From the cell containing the given text, extract its center point as (x, y) coordinate. 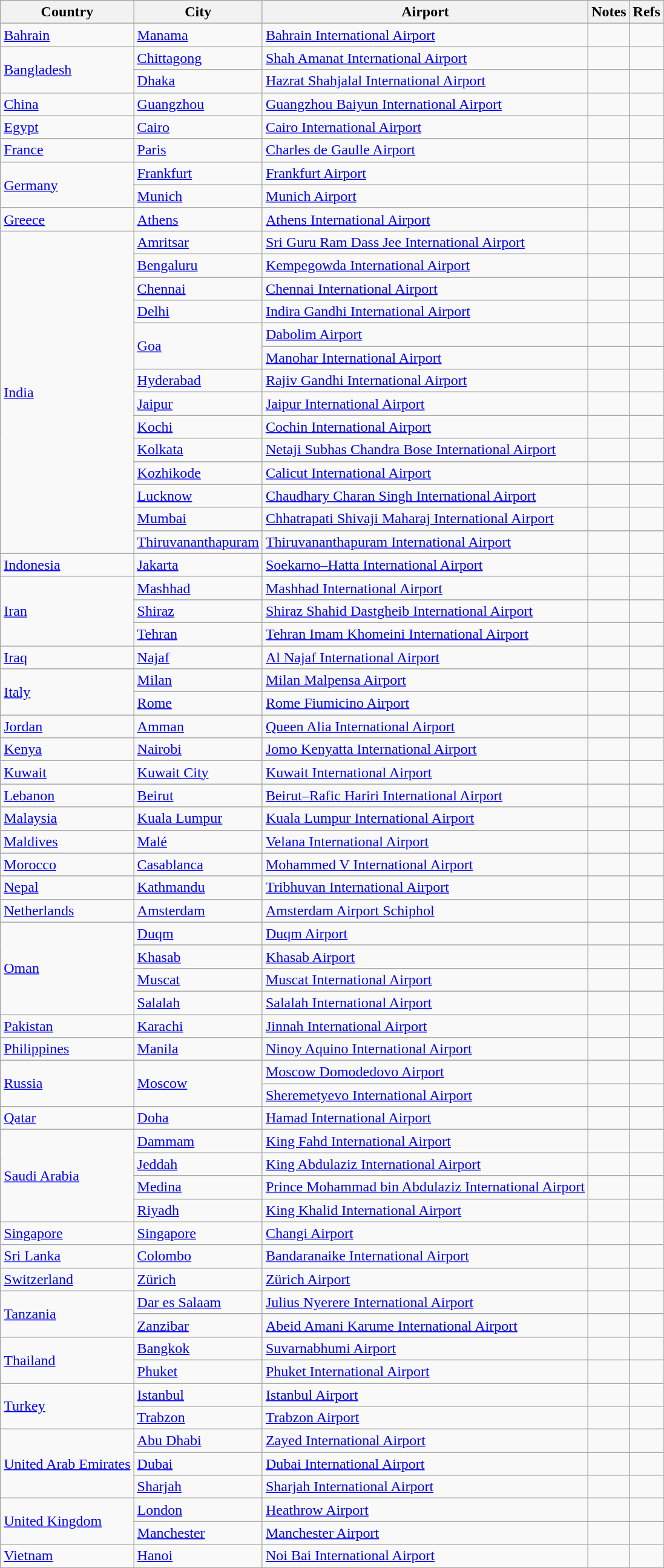
Kuwait International Airport (425, 772)
Manama (198, 35)
Manila (198, 1049)
Jinnah International Airport (425, 1026)
Pakistan (67, 1026)
Karachi (198, 1026)
Goa (198, 346)
Soekarno–Hatta International Airport (425, 565)
Bandaranaike International Airport (425, 1256)
Thiruvananthapuram International Airport (425, 542)
Sri Guru Ram Dass Jee International Airport (425, 242)
Trabzon (198, 1418)
Dubai International Airport (425, 1464)
Dammam (198, 1141)
King Fahd International Airport (425, 1141)
Athens (198, 219)
Milan (198, 680)
Tanzania (67, 1314)
Abu Dhabi (198, 1441)
Shiraz (198, 611)
Duqm (198, 934)
Turkey (67, 1406)
Mohammed V International Airport (425, 865)
Jordan (67, 726)
Sharjah International Airport (425, 1487)
Delhi (198, 312)
Russia (67, 1084)
Dhaka (198, 81)
Zürich (198, 1279)
Abeid Amani Karume International Airport (425, 1325)
Calicut International Airport (425, 473)
Velana International Airport (425, 842)
Zanzibar (198, 1325)
Dar es Salaam (198, 1302)
Kuwait City (198, 772)
Colombo (198, 1256)
Greece (67, 219)
Rajiv Gandhi International Airport (425, 381)
Hamad International Airport (425, 1118)
Malé (198, 842)
Kenya (67, 749)
Phuket International Airport (425, 1371)
Sharjah (198, 1487)
Dubai (198, 1464)
Bangkok (198, 1348)
Shiraz Shahid Dastgheib International Airport (425, 611)
Mumbai (198, 519)
Kochi (198, 427)
Chennai International Airport (425, 289)
Manohar International Airport (425, 358)
London (198, 1510)
Moscow Domodedovo Airport (425, 1072)
Duqm Airport (425, 934)
Beirut–Rafic Hariri International Airport (425, 796)
United Arab Emirates (67, 1464)
Rome Fiumicino Airport (425, 703)
Athens International Airport (425, 219)
King Khalid International Airport (425, 1210)
Ninoy Aquino International Airport (425, 1049)
Indonesia (67, 565)
Muscat International Airport (425, 980)
Istanbul Airport (425, 1394)
Moscow (198, 1084)
Notes (609, 12)
Munich (198, 196)
Salalah (198, 1003)
Changi Airport (425, 1233)
Julius Nyerere International Airport (425, 1302)
Charles de Gaulle Airport (425, 150)
Germany (67, 185)
Noi Bai International Airport (425, 1556)
Oman (67, 968)
United Kingdom (67, 1521)
Cochin International Airport (425, 427)
Tribhuvan International Airport (425, 888)
Salalah International Airport (425, 1003)
Saudi Arabia (67, 1176)
Trabzon Airport (425, 1418)
Zürich Airport (425, 1279)
Qatar (67, 1118)
Guangzhou (198, 104)
Indira Gandhi International Airport (425, 312)
Frankfurt (198, 173)
Amritsar (198, 242)
Iraq (67, 657)
Nepal (67, 888)
Bahrain International Airport (425, 35)
Iran (67, 611)
Cairo (198, 127)
Kuwait (67, 772)
Khasab (198, 957)
Bahrain (67, 35)
Jakarta (198, 565)
Switzerland (67, 1279)
Prince Mohammad bin Abdulaziz International Airport (425, 1187)
Kuala Lumpur (198, 819)
Jaipur (198, 404)
Netherlands (67, 911)
Amsterdam (198, 911)
Refs (646, 12)
Malaysia (67, 819)
Hanoi (198, 1556)
Beirut (198, 796)
Riyadh (198, 1210)
Queen Alia International Airport (425, 726)
Egypt (67, 127)
Lebanon (67, 796)
Frankfurt Airport (425, 173)
Philippines (67, 1049)
Country (67, 12)
Najaf (198, 657)
Tehran (198, 634)
Munich Airport (425, 196)
Chennai (198, 289)
Al Najaf International Airport (425, 657)
Thiruvananthapuram (198, 542)
Jaipur International Airport (425, 404)
Guangzhou Baiyun International Airport (425, 104)
Istanbul (198, 1394)
Nairobi (198, 749)
Shah Amanat International Airport (425, 58)
Jomo Kenyatta International Airport (425, 749)
Mashhad International Airport (425, 588)
Dabolim Airport (425, 335)
Chhatrapati Shivaji Maharaj International Airport (425, 519)
Phuket (198, 1371)
Lucknow (198, 496)
Paris (198, 150)
Manchester Airport (425, 1533)
Manchester (198, 1533)
Kozhikode (198, 473)
Muscat (198, 980)
Jeddah (198, 1164)
Khasab Airport (425, 957)
King Abdulaziz International Airport (425, 1164)
Amsterdam Airport Schiphol (425, 911)
Medina (198, 1187)
China (67, 104)
Tehran Imam Khomeini International Airport (425, 634)
Italy (67, 692)
Airport (425, 12)
Milan Malpensa Airport (425, 680)
Kathmandu (198, 888)
Casablanca (198, 865)
Thailand (67, 1360)
Doha (198, 1118)
Sri Lanka (67, 1256)
Hazrat Shahjalal International Airport (425, 81)
Sheremetyevo International Airport (425, 1095)
Kolkata (198, 450)
Bengaluru (198, 265)
Mashhad (198, 588)
India (67, 392)
Kempegowda International Airport (425, 265)
Bangladesh (67, 70)
Kuala Lumpur International Airport (425, 819)
Chaudhary Charan Singh International Airport (425, 496)
Netaji Subhas Chandra Bose International Airport (425, 450)
Cairo International Airport (425, 127)
City (198, 12)
Maldives (67, 842)
Chittagong (198, 58)
Hyderabad (198, 381)
Zayed International Airport (425, 1441)
Rome (198, 703)
Amman (198, 726)
Morocco (67, 865)
Suvarnabhumi Airport (425, 1348)
France (67, 150)
Heathrow Airport (425, 1510)
Vietnam (67, 1556)
